Search for the cell housing the specified text and yield its (x, y) center coordinate. 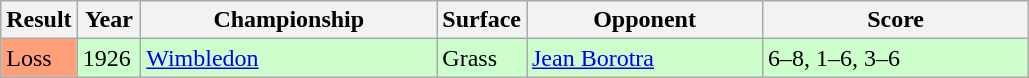
6–8, 1–6, 3–6 (896, 58)
1926 (109, 58)
Wimbledon (289, 58)
Jean Borotra (644, 58)
Score (896, 20)
Championship (289, 20)
Surface (482, 20)
Loss (39, 58)
Year (109, 20)
Opponent (644, 20)
Result (39, 20)
Grass (482, 58)
